Search for the cell housing the specified text and yield its [X, Y] center coordinate. 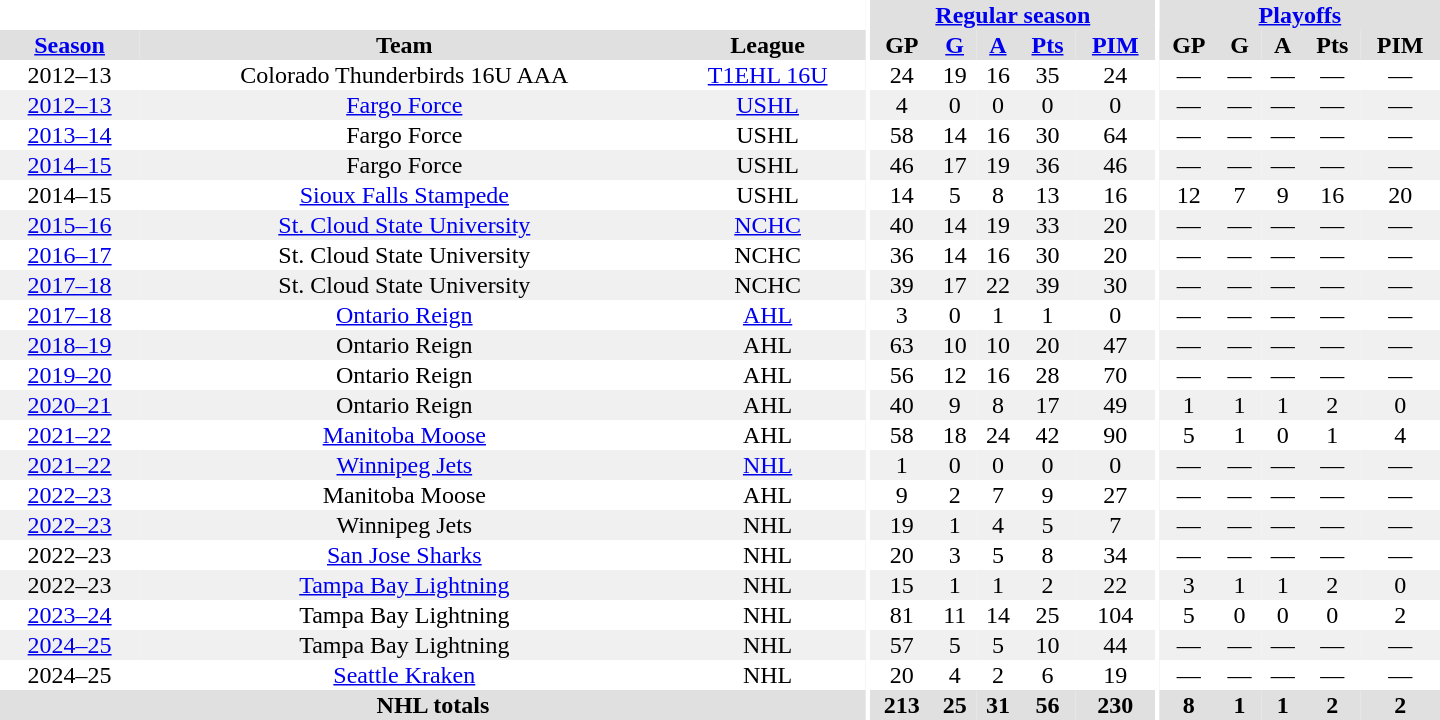
2023–24 [70, 615]
Seattle Kraken [404, 675]
27 [1116, 495]
63 [902, 345]
104 [1116, 615]
2013–14 [70, 135]
Season [70, 45]
33 [1048, 225]
81 [902, 615]
18 [954, 435]
Sioux Falls Stampede [404, 195]
Playoffs [1300, 15]
6 [1048, 675]
31 [998, 705]
2019–20 [70, 375]
34 [1116, 555]
Colorado Thunderbirds 16U AAA [404, 75]
49 [1116, 405]
70 [1116, 375]
2016–17 [70, 255]
2015–16 [70, 225]
35 [1048, 75]
NHL totals [433, 705]
213 [902, 705]
2018–19 [70, 345]
57 [902, 645]
90 [1116, 435]
42 [1048, 435]
San Jose Sharks [404, 555]
League [767, 45]
64 [1116, 135]
47 [1116, 345]
13 [1048, 195]
28 [1048, 375]
15 [902, 585]
44 [1116, 645]
2020–21 [70, 405]
Regular season [1013, 15]
11 [954, 615]
Team [404, 45]
230 [1116, 705]
T1EHL 16U [767, 75]
